Detect which cell encompasses the target text, then output its [X, Y] center coordinate. 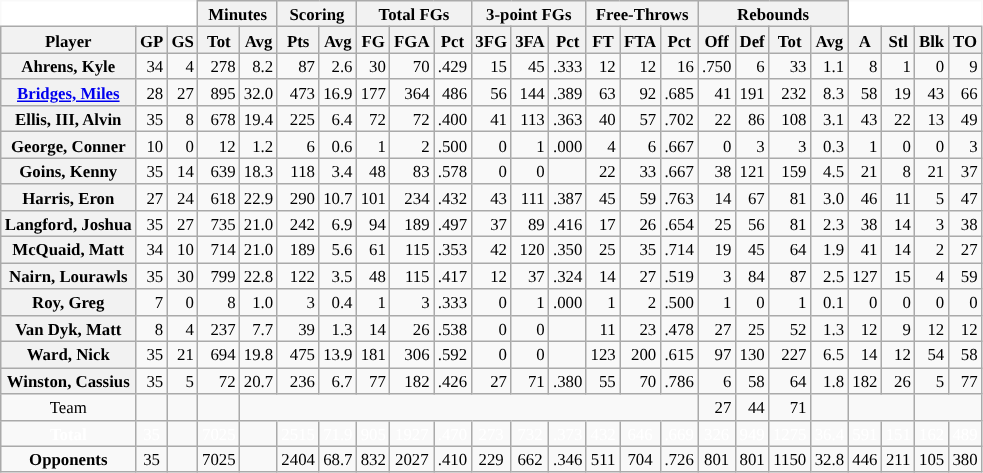
McQuaid, Matt [68, 250]
24 [182, 197]
211 [898, 459]
22.8 [259, 276]
236 [298, 381]
639 [219, 171]
83 [412, 171]
Total [68, 433]
Scoring [316, 14]
16 [679, 66]
234 [412, 197]
446 [864, 459]
86 [752, 119]
GP [152, 40]
5.6 [338, 250]
18.3 [259, 171]
905 [374, 433]
13.9 [338, 355]
123 [602, 355]
1.9 [830, 250]
177 [374, 93]
.654 [679, 224]
.685 [679, 93]
120 [530, 250]
.389 [568, 93]
3.0 [830, 197]
108 [790, 119]
Ward, Nick [68, 355]
6.4 [338, 119]
46 [864, 197]
646 [640, 433]
225 [298, 119]
475 [298, 355]
159 [790, 171]
Rebounds [773, 14]
.429 [453, 66]
2027 [412, 459]
92 [640, 93]
191 [752, 93]
227 [790, 355]
799 [219, 276]
326 [717, 433]
97 [717, 355]
.416 [568, 224]
489 [964, 433]
.410 [453, 459]
.702 [679, 119]
.615 [679, 355]
67 [752, 197]
1150 [790, 459]
.763 [679, 197]
0.1 [830, 302]
895 [219, 93]
Goins, Kenny [68, 171]
1.8 [830, 381]
Roy, Greg [68, 302]
8.3 [830, 93]
113 [530, 119]
68.7 [338, 459]
473 [298, 93]
0.6 [338, 145]
662 [530, 459]
.714 [679, 250]
Team [68, 407]
Ahrens, Kyle [68, 66]
0.3 [830, 145]
6.7 [338, 381]
.669 [679, 433]
George, Conner [68, 145]
Free-Throws [642, 14]
94 [374, 224]
162 [932, 433]
13 [932, 119]
32.8 [830, 459]
118 [298, 171]
949 [752, 433]
7 [152, 302]
1275 [790, 433]
618 [219, 197]
364 [412, 93]
432 [602, 433]
6.5 [830, 355]
10.7 [338, 197]
FTA [640, 40]
39 [298, 328]
47 [964, 197]
.432 [453, 197]
Ellis, III, Alvin [68, 119]
Total FGs [414, 14]
111 [530, 197]
23 [640, 328]
19.8 [259, 355]
.324 [568, 276]
144 [530, 93]
130 [752, 355]
3.1 [830, 119]
678 [219, 119]
1.0 [259, 302]
101 [374, 197]
.400 [453, 119]
1.1 [830, 66]
20.7 [259, 381]
Nairn, Lourawls [68, 276]
Harris, Eron [68, 197]
704 [640, 459]
16.9 [338, 93]
Blk [932, 40]
3FG [491, 40]
591 [864, 433]
.350 [568, 250]
84 [752, 276]
.538 [453, 328]
55 [602, 381]
Winston, Cassius [68, 381]
40 [602, 119]
Off [717, 40]
2.5 [830, 276]
19.4 [259, 119]
Opponents [68, 459]
.353 [453, 250]
105 [932, 459]
Def [752, 40]
.478 [679, 328]
273 [491, 433]
242 [298, 224]
28 [152, 93]
.387 [568, 197]
229 [491, 459]
3.4 [338, 171]
.592 [453, 355]
44 [752, 407]
.373 [568, 433]
3.5 [338, 276]
486 [453, 93]
FGA [412, 40]
1927 [412, 433]
61 [374, 250]
151 [898, 433]
.426 [453, 381]
0.4 [338, 302]
Minutes [238, 14]
8.2 [259, 66]
.750 [717, 66]
FG [374, 40]
Player [68, 40]
.363 [568, 119]
1.2 [259, 145]
7.7 [259, 328]
49 [964, 119]
54 [932, 355]
52 [790, 328]
122 [298, 276]
32.0 [259, 93]
2.3 [830, 224]
3FA [530, 40]
.578 [453, 171]
A [864, 40]
.519 [679, 276]
278 [219, 66]
.726 [679, 459]
.470 [453, 433]
2.6 [338, 66]
.417 [453, 276]
735 [219, 224]
.346 [568, 459]
42 [491, 250]
121 [752, 171]
57 [640, 119]
306 [412, 355]
714 [219, 250]
Langford, Joshua [68, 224]
181 [374, 355]
6.9 [338, 224]
290 [298, 197]
4.5 [830, 171]
17 [602, 224]
63 [602, 93]
Van Dyk, Matt [68, 328]
832 [374, 459]
GS [182, 40]
2515 [298, 433]
232 [790, 93]
200 [640, 355]
22.9 [259, 197]
TO [964, 40]
380 [964, 459]
732 [530, 433]
FT [602, 40]
.380 [568, 381]
511 [602, 459]
Pts [298, 40]
66 [964, 93]
Bridges, Miles [68, 93]
.786 [679, 381]
89 [530, 224]
127 [864, 276]
Stl [898, 40]
2404 [298, 459]
36.4 [830, 433]
694 [219, 355]
3-point FGs [528, 14]
.497 [453, 224]
237 [219, 328]
71.9 [338, 433]
